Identify which cell holds the provided text, then report its [x, y] central coordinate. 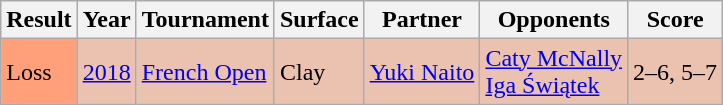
Opponents [554, 20]
Yuki Naito [422, 72]
Year [106, 20]
Loss [39, 72]
Partner [422, 20]
Tournament [205, 20]
Surface [319, 20]
2018 [106, 72]
2–6, 5–7 [676, 72]
Clay [319, 72]
Score [676, 20]
Result [39, 20]
Caty McNally Iga Świątek [554, 72]
French Open [205, 72]
